Provide the [x, y] coordinate of the cell's center where the given text is located.  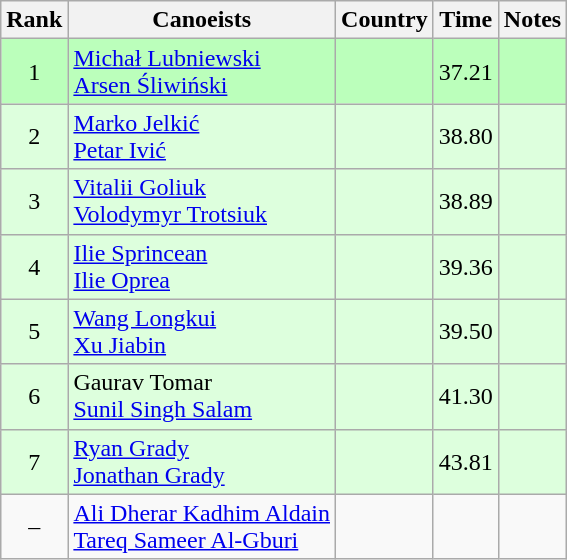
37.21 [466, 72]
6 [34, 396]
Ilie SprinceanIlie Oprea [202, 266]
39.50 [466, 332]
1 [34, 72]
39.36 [466, 266]
38.80 [466, 136]
Vitalii GoliukVolodymyr Trotsiuk [202, 202]
Notes [532, 20]
Ali Dherar Kadhim AldainTareq Sameer Al-Gburi [202, 526]
Canoeists [202, 20]
Ryan GradyJonathan Grady [202, 462]
7 [34, 462]
Time [466, 20]
41.30 [466, 396]
Michał LubniewskiArsen Śliwiński [202, 72]
Wang LongkuiXu Jiabin [202, 332]
2 [34, 136]
– [34, 526]
5 [34, 332]
3 [34, 202]
43.81 [466, 462]
Marko JelkićPetar Ivić [202, 136]
Gaurav TomarSunil Singh Salam [202, 396]
Rank [34, 20]
38.89 [466, 202]
Country [385, 20]
4 [34, 266]
